Output the (x, y) coordinate of the center of the cell containing the given text.  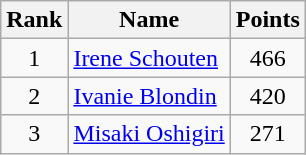
2 (34, 96)
1 (34, 58)
Name (149, 20)
Irene Schouten (149, 58)
466 (268, 58)
Rank (34, 20)
3 (34, 134)
420 (268, 96)
Ivanie Blondin (149, 96)
Misaki Oshigiri (149, 134)
271 (268, 134)
Points (268, 20)
